Pinpoint the cell where the given text exists, returning its [x, y] midpoint coordinate. 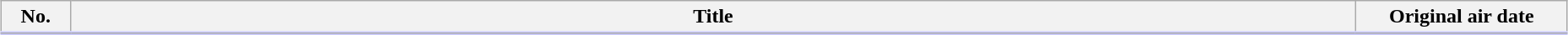
No. [35, 17]
Title [713, 17]
Original air date [1462, 17]
